Find where the given text appears and provide that cell's center as (x, y) coordinate. 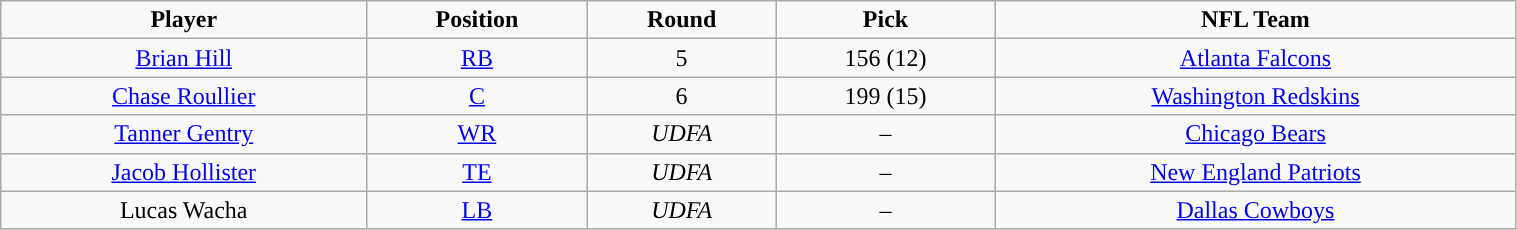
Tanner Gentry (184, 134)
NFL Team (1256, 20)
Lucas Wacha (184, 210)
Jacob Hollister (184, 172)
Atlanta Falcons (1256, 58)
Brian Hill (184, 58)
5 (682, 58)
Washington Redskins (1256, 96)
Chase Roullier (184, 96)
RB (477, 58)
WR (477, 134)
Position (477, 20)
156 (12) (886, 58)
199 (15) (886, 96)
Player (184, 20)
Pick (886, 20)
Chicago Bears (1256, 134)
C (477, 96)
6 (682, 96)
Dallas Cowboys (1256, 210)
New England Patriots (1256, 172)
LB (477, 210)
Round (682, 20)
TE (477, 172)
